Identify which cell holds the provided text, then report its [x, y] central coordinate. 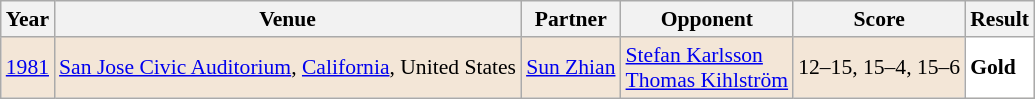
San Jose Civic Auditorium, California, United States [288, 68]
Score [879, 19]
Opponent [708, 19]
12–15, 15–4, 15–6 [879, 68]
Sun Zhian [570, 68]
Stefan Karlsson Thomas Kihlström [708, 68]
Result [1000, 19]
Venue [288, 19]
Year [28, 19]
1981 [28, 68]
Gold [1000, 68]
Partner [570, 19]
